Output the [x, y] coordinate of the center of the cell containing the given text.  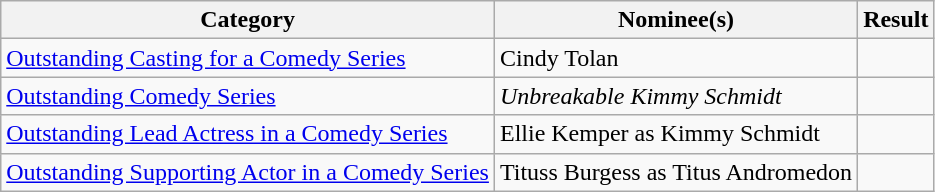
Tituss Burgess as Titus Andromedon [676, 172]
Nominee(s) [676, 20]
Outstanding Casting for a Comedy Series [248, 58]
Outstanding Comedy Series [248, 96]
Unbreakable Kimmy Schmidt [676, 96]
Cindy Tolan [676, 58]
Result [896, 20]
Outstanding Lead Actress in a Comedy Series [248, 134]
Category [248, 20]
Ellie Kemper as Kimmy Schmidt [676, 134]
Outstanding Supporting Actor in a Comedy Series [248, 172]
